For the text-containing cell, return its midpoint in (X, Y) coordinate format. 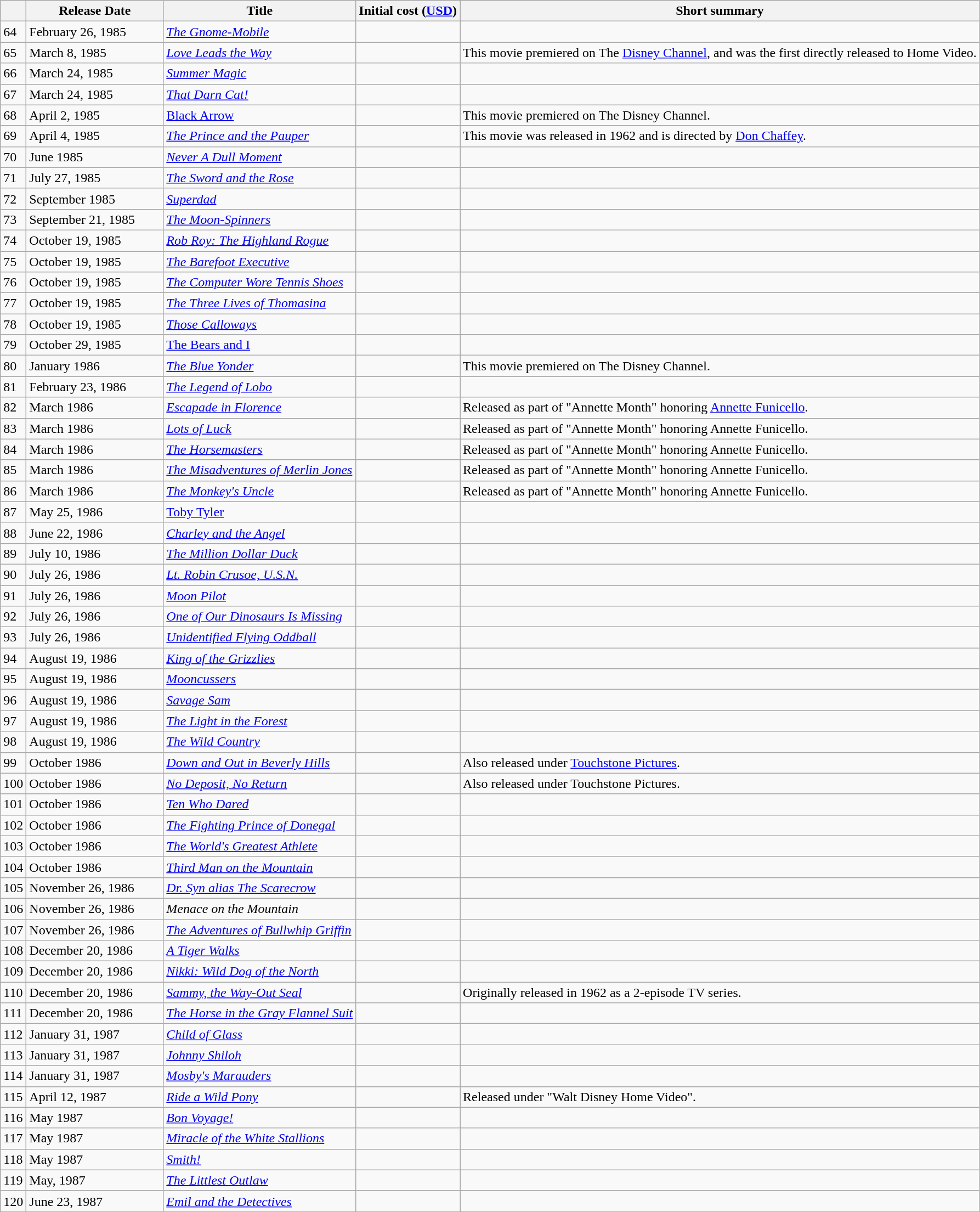
Savage Sam (260, 700)
91 (13, 595)
Nikki: Wild Dog of the North (260, 972)
Title (260, 11)
King of the Grizzlies (260, 658)
87 (13, 512)
Never A Dull Moment (260, 157)
Miracle of the White Stallions (260, 1138)
No Deposit, No Return (260, 783)
The Million Dollar Duck (260, 554)
Sammy, the Way-Out Seal (260, 993)
117 (13, 1138)
69 (13, 136)
The Fighting Prince of Donegal (260, 825)
Love Leads the Way (260, 53)
110 (13, 993)
108 (13, 951)
Escapade in Florence (260, 408)
The Computer Wore Tennis Shoes (260, 283)
September 1985 (95, 199)
94 (13, 658)
April 4, 1985 (95, 136)
74 (13, 240)
May 25, 1986 (95, 512)
85 (13, 470)
103 (13, 846)
89 (13, 554)
Johnny Shiloh (260, 1055)
Smith! (260, 1159)
Release Date (95, 11)
101 (13, 804)
Lots of Luck (260, 429)
The Prince and the Pauper (260, 136)
Initial cost (USD) (408, 11)
97 (13, 721)
The Moon-Spinners (260, 219)
Child of Glass (260, 1034)
The Gnome-Mobile (260, 32)
The Legend of Lobo (260, 387)
99 (13, 763)
113 (13, 1055)
October 29, 1985 (95, 345)
Bon Voyage! (260, 1118)
The Adventures of Bullwhip Griffin (260, 930)
That Darn Cat! (260, 94)
July 10, 1986 (95, 554)
Short summary (720, 11)
92 (13, 617)
111 (13, 1013)
Originally released in 1962 as a 2-episode TV series. (720, 993)
March 8, 1985 (95, 53)
114 (13, 1076)
The Blue Yonder (260, 366)
71 (13, 178)
66 (13, 74)
April 2, 1985 (95, 115)
86 (13, 491)
June 22, 1986 (95, 533)
102 (13, 825)
The Sword and the Rose (260, 178)
February 26, 1985 (95, 32)
83 (13, 429)
September 21, 1985 (95, 219)
Moon Pilot (260, 595)
82 (13, 408)
64 (13, 32)
Summer Magic (260, 74)
The Wild Country (260, 742)
107 (13, 930)
A Tiger Walks (260, 951)
Rob Roy: The Highland Rogue (260, 240)
Ride a Wild Pony (260, 1097)
76 (13, 283)
73 (13, 219)
The Littlest Outlaw (260, 1180)
One of Our Dinosaurs Is Missing (260, 617)
The Barefoot Executive (260, 262)
Third Man on the Mountain (260, 867)
67 (13, 94)
July 27, 1985 (95, 178)
65 (13, 53)
Unidentified Flying Oddball (260, 638)
95 (13, 679)
February 23, 1986 (95, 387)
112 (13, 1034)
77 (13, 303)
This movie premiered on The Disney Channel, and was the first directly released to Home Video. (720, 53)
98 (13, 742)
The Light in the Forest (260, 721)
Down and Out in Beverly Hills (260, 763)
Mooncussers (260, 679)
Menace on the Mountain (260, 909)
96 (13, 700)
The Bears and I (260, 345)
72 (13, 199)
105 (13, 888)
May, 1987 (95, 1180)
June 23, 1987 (95, 1201)
119 (13, 1180)
80 (13, 366)
78 (13, 324)
88 (13, 533)
Emil and the Detectives (260, 1201)
April 12, 1987 (95, 1097)
75 (13, 262)
81 (13, 387)
120 (13, 1201)
100 (13, 783)
90 (13, 574)
106 (13, 909)
68 (13, 115)
Ten Who Dared (260, 804)
This movie was released in 1962 and is directed by Don Chaffey. (720, 136)
84 (13, 449)
Charley and the Angel (260, 533)
93 (13, 638)
79 (13, 345)
The Horsemasters (260, 449)
109 (13, 972)
The Horse in the Gray Flannel Suit (260, 1013)
Mosby's Marauders (260, 1076)
115 (13, 1097)
Dr. Syn alias The Scarecrow (260, 888)
Lt. Robin Crusoe, U.S.N. (260, 574)
Superdad (260, 199)
The Three Lives of Thomasina (260, 303)
Those Calloways (260, 324)
Black Arrow (260, 115)
The Monkey's Uncle (260, 491)
70 (13, 157)
June 1985 (95, 157)
January 1986 (95, 366)
Toby Tyler (260, 512)
The Misadventures of Merlin Jones (260, 470)
Released under "Walt Disney Home Video". (720, 1097)
The World's Greatest Athlete (260, 846)
116 (13, 1118)
118 (13, 1159)
104 (13, 867)
